Pinpoint the cell where the given text exists, returning its (x, y) midpoint coordinate. 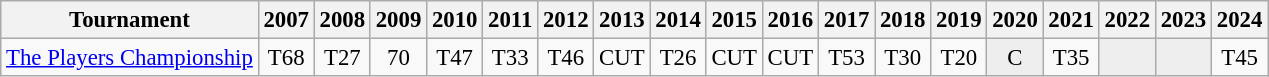
2023 (1183, 20)
T47 (455, 58)
2014 (678, 20)
Tournament (130, 20)
C (1015, 58)
2007 (286, 20)
T53 (846, 58)
2017 (846, 20)
T26 (678, 58)
2013 (622, 20)
T27 (342, 58)
T30 (903, 58)
T68 (286, 58)
2020 (1015, 20)
2021 (1071, 20)
70 (398, 58)
2008 (342, 20)
T20 (959, 58)
2012 (566, 20)
T33 (510, 58)
2015 (734, 20)
2024 (1240, 20)
The Players Championship (130, 58)
2019 (959, 20)
2011 (510, 20)
2009 (398, 20)
2018 (903, 20)
2022 (1127, 20)
T35 (1071, 58)
T46 (566, 58)
2016 (790, 20)
2010 (455, 20)
T45 (1240, 58)
